Capture the cell that displays the provided text and extract its [X, Y] central coordinate. 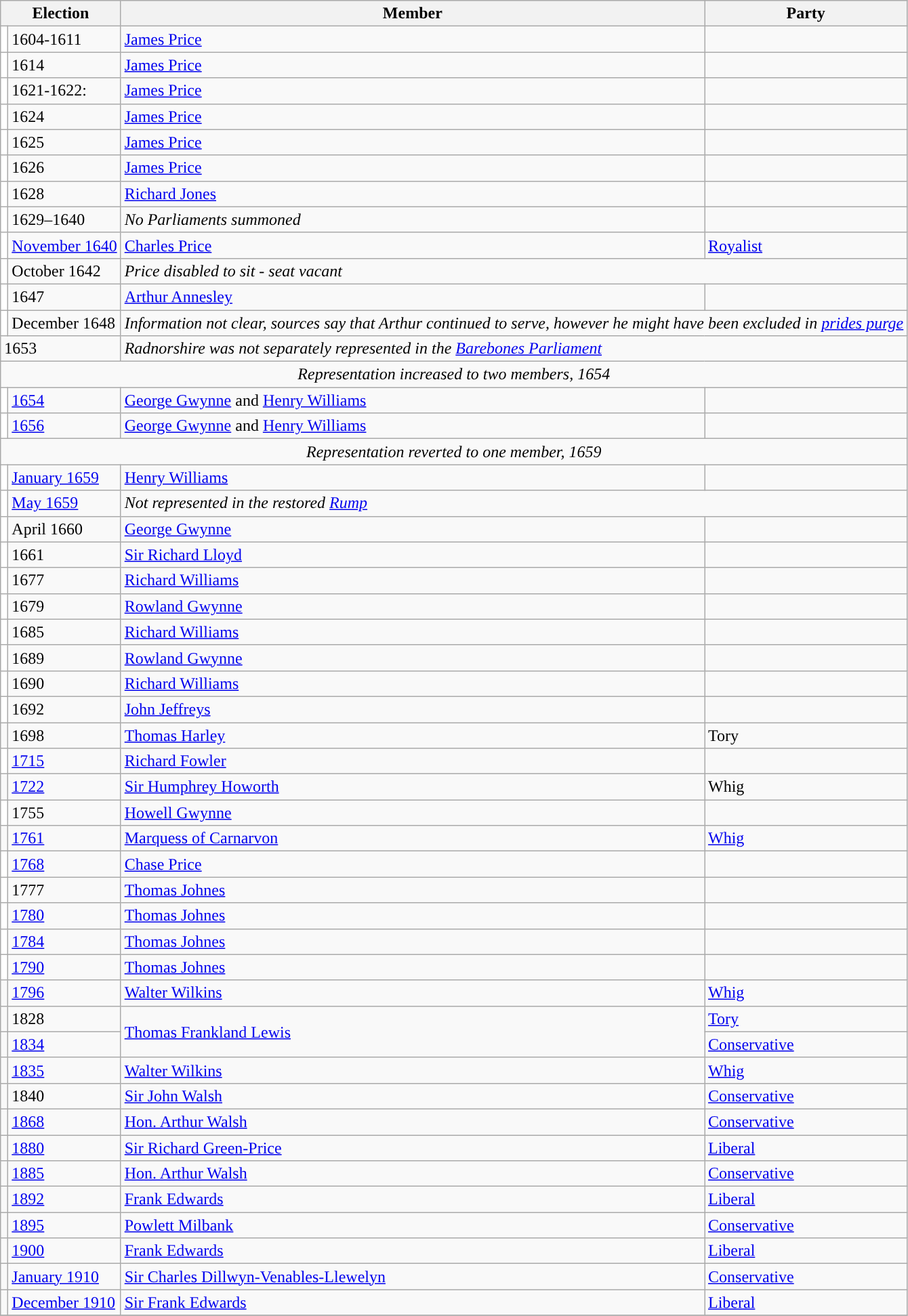
1629–1640 [64, 219]
George Gwynne [412, 529]
Richard Jones [412, 194]
1624 [64, 116]
Sir John Walsh [412, 1096]
January 1659 [64, 477]
Richard Fowler [412, 761]
1661 [64, 555]
1690 [64, 683]
Charles Price [412, 245]
1692 [64, 709]
Representation increased to two members, 1654 [454, 375]
1653 [61, 349]
1780 [64, 916]
Chase Price [412, 864]
1604-1611 [64, 39]
Not represented in the restored Rump [514, 503]
Information not clear, sources say that Arthur continued to serve, however he might have been excluded in prides purge [514, 323]
Marquess of Carnarvon [412, 839]
Radnorshire was not separately represented in the Barebones Parliament [514, 349]
1796 [64, 993]
1625 [64, 142]
January 1910 [64, 1277]
Sir Richard Green-Price [412, 1148]
1868 [64, 1122]
1761 [64, 839]
Party [806, 14]
John Jeffreys [412, 709]
December 1648 [64, 323]
1677 [64, 580]
Royalist [806, 245]
Powlett Milbank [412, 1225]
1656 [64, 426]
1647 [64, 297]
May 1659 [64, 503]
1835 [64, 1070]
Representation reverted to one member, 1659 [454, 452]
No Parliaments summoned [412, 219]
1679 [64, 606]
1828 [64, 1019]
1768 [64, 864]
1900 [64, 1251]
1685 [64, 632]
1784 [64, 941]
Sir Richard Lloyd [412, 555]
1885 [64, 1174]
1777 [64, 890]
Thomas Frankland Lewis [412, 1032]
Arthur Annesley [412, 297]
Election [61, 14]
November 1640 [64, 245]
1698 [64, 735]
1628 [64, 194]
1654 [64, 400]
Sir Charles Dillwyn-Venables-Llewelyn [412, 1277]
October 1642 [64, 271]
Thomas Harley [412, 735]
April 1660 [64, 529]
1880 [64, 1148]
December 1910 [64, 1302]
1614 [64, 65]
Price disabled to sit - seat vacant [514, 271]
1840 [64, 1096]
1755 [64, 813]
Sir Humphrey Howorth [412, 787]
1895 [64, 1225]
1892 [64, 1200]
Sir Frank Edwards [412, 1302]
1790 [64, 967]
1626 [64, 168]
1834 [64, 1044]
Henry Williams [412, 477]
1621-1622: [64, 91]
Member [412, 14]
Howell Gwynne [412, 813]
1689 [64, 658]
1715 [64, 761]
1722 [64, 787]
